Return [X, Y] of the center of cell containing provided text 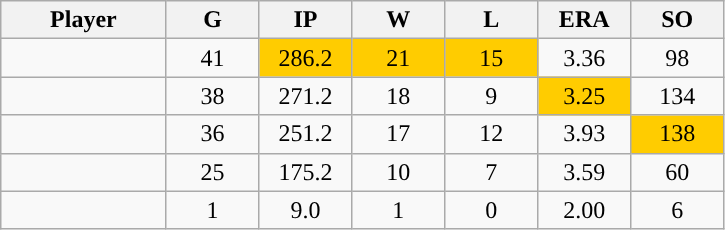
IP [306, 20]
38 [212, 96]
15 [492, 58]
3.25 [584, 96]
G [212, 20]
17 [398, 134]
251.2 [306, 134]
36 [212, 134]
3.93 [584, 134]
3.59 [584, 172]
175.2 [306, 172]
L [492, 20]
6 [678, 210]
SO [678, 20]
134 [678, 96]
41 [212, 58]
9.0 [306, 210]
286.2 [306, 58]
7 [492, 172]
ERA [584, 20]
271.2 [306, 96]
25 [212, 172]
9 [492, 96]
98 [678, 58]
138 [678, 134]
Player [84, 20]
3.36 [584, 58]
12 [492, 134]
10 [398, 172]
18 [398, 96]
W [398, 20]
21 [398, 58]
2.00 [584, 210]
60 [678, 172]
0 [492, 210]
